For the text-containing cell, return its midpoint in [X, Y] coordinate format. 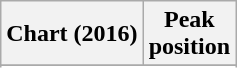
Chart (2016) [72, 34]
Peak position [189, 34]
